Detect which cell encompasses the target text, then output its [X, Y] center coordinate. 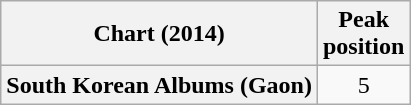
Peakposition [363, 34]
Chart (2014) [160, 34]
5 [363, 85]
South Korean Albums (Gaon) [160, 85]
